Provide the [X, Y] coordinate of the cell's center where the given text is located.  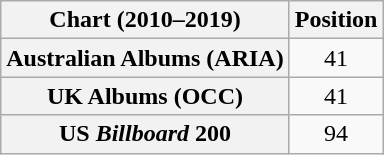
94 [336, 134]
Australian Albums (ARIA) [145, 58]
US Billboard 200 [145, 134]
Chart (2010–2019) [145, 20]
Position [336, 20]
UK Albums (OCC) [145, 96]
